Return [X, Y] of the center of cell containing provided text 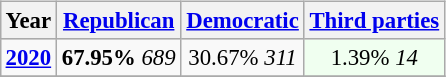
2020 [28, 58]
67.95% 689 [118, 58]
Republican [118, 21]
30.67% 311 [242, 58]
1.39% 14 [374, 58]
Third parties [374, 21]
Year [28, 21]
Democratic [242, 21]
